Scan for the cell matching the given text and deliver its (x, y) coordinate at center. 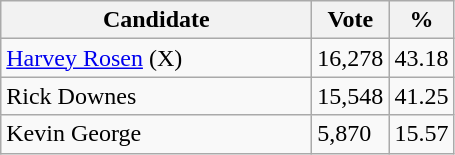
5,870 (350, 134)
Candidate (156, 20)
41.25 (422, 96)
% (422, 20)
15,548 (350, 96)
Kevin George (156, 134)
Rick Downes (156, 96)
43.18 (422, 58)
Vote (350, 20)
Harvey Rosen (X) (156, 58)
15.57 (422, 134)
16,278 (350, 58)
